Detect which cell encompasses the target text, then output its [X, Y] center coordinate. 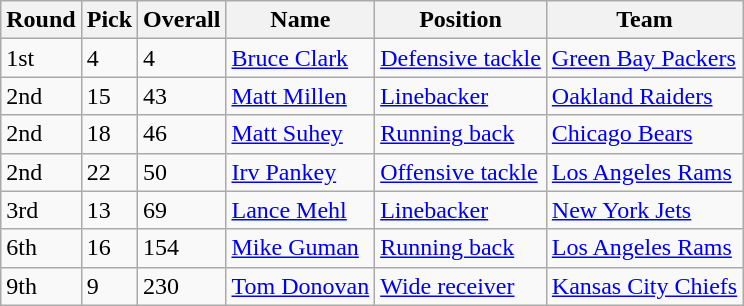
New York Jets [644, 210]
22 [109, 172]
Green Bay Packers [644, 58]
13 [109, 210]
Position [461, 20]
230 [182, 286]
Name [300, 20]
16 [109, 248]
50 [182, 172]
6th [41, 248]
18 [109, 134]
Round [41, 20]
Pick [109, 20]
Offensive tackle [461, 172]
Defensive tackle [461, 58]
1st [41, 58]
43 [182, 96]
Mike Guman [300, 248]
Team [644, 20]
Oakland Raiders [644, 96]
154 [182, 248]
Lance Mehl [300, 210]
Overall [182, 20]
69 [182, 210]
Kansas City Chiefs [644, 286]
3rd [41, 210]
Matt Suhey [300, 134]
Irv Pankey [300, 172]
9th [41, 286]
Wide receiver [461, 286]
46 [182, 134]
Tom Donovan [300, 286]
Matt Millen [300, 96]
9 [109, 286]
Chicago Bears [644, 134]
Bruce Clark [300, 58]
15 [109, 96]
